For the text-containing cell, return its midpoint in (x, y) coordinate format. 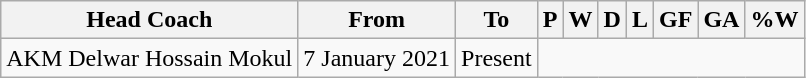
GF (676, 20)
W (580, 20)
7 January 2021 (377, 58)
From (377, 20)
L (640, 20)
%W (774, 20)
P (550, 20)
AKM Delwar Hossain Mokul (150, 58)
D (612, 20)
GA (722, 20)
Present (497, 58)
To (497, 20)
Head Coach (150, 20)
